Return the [x, y] coordinate for the center point of the cell that contains the specified text.  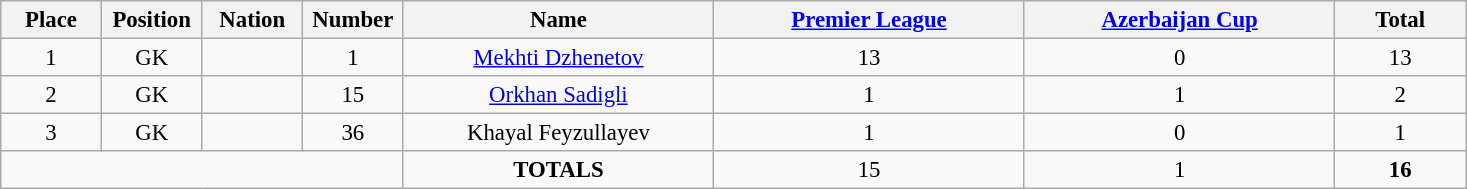
TOTALS [558, 170]
Khayal Feyzullayev [558, 133]
Premier League [870, 20]
Number [354, 20]
Name [558, 20]
Azerbaijan Cup [1180, 20]
Position [152, 20]
Place [52, 20]
Orkhan Sadigli [558, 95]
Nation [252, 20]
36 [354, 133]
16 [1400, 170]
Total [1400, 20]
3 [52, 133]
Mekhti Dzhenetov [558, 58]
